Identify which cell holds the provided text, then report its [x, y] central coordinate. 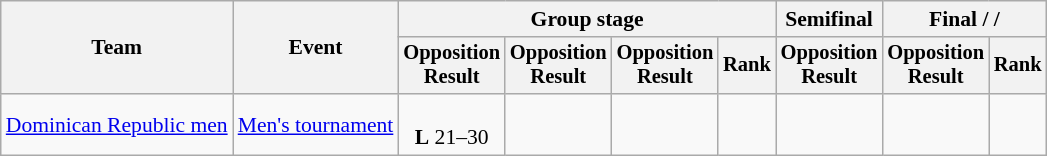
Group stage [586, 19]
Final / / [964, 19]
Semifinal [830, 19]
Men's tournament [316, 124]
Dominican Republic men [117, 124]
L 21–30 [452, 124]
Event [316, 48]
Team [117, 48]
